Locate the cell with the specified text and output its [X, Y] center coordinate. 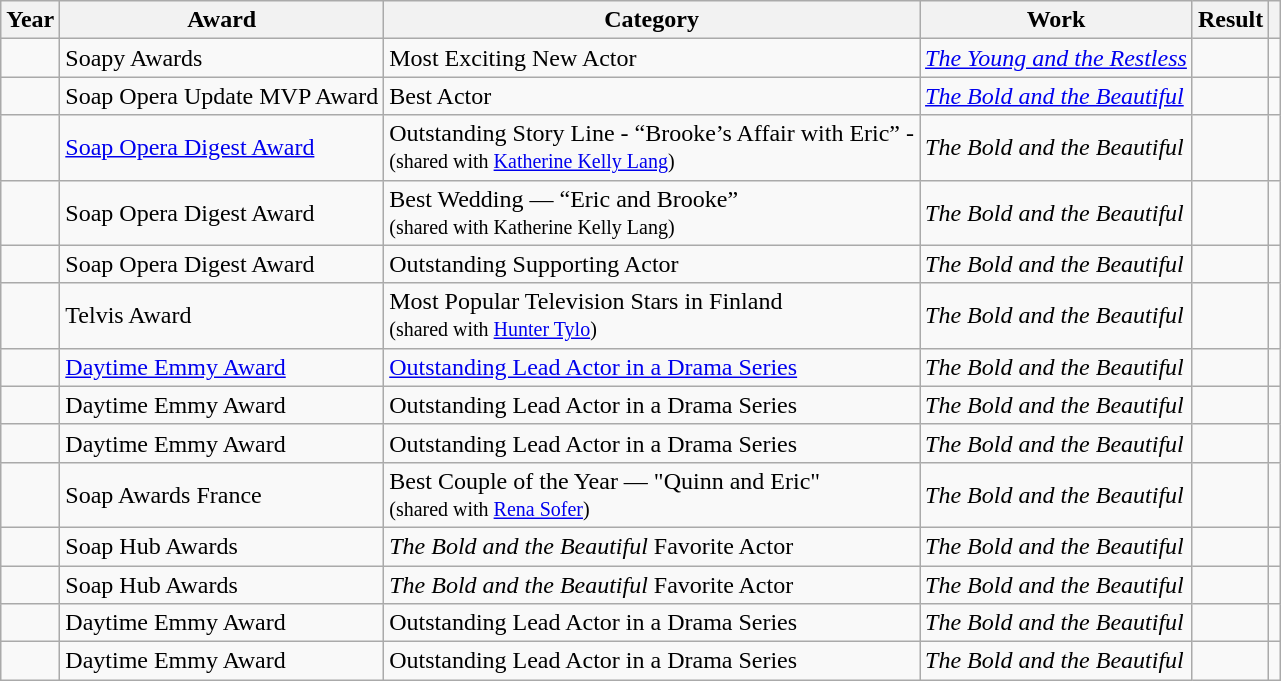
Soapy Awards [222, 58]
Soap Awards France [222, 494]
Best Couple of the Year — "Quinn and Eric" (shared with Rena Sofer) [652, 494]
Best Wedding — “Eric and Brooke” (shared with Katherine Kelly Lang) [652, 212]
Soap Opera Update MVP Award [222, 96]
Most Popular Television Stars in Finland (shared with Hunter Tylo) [652, 316]
Most Exciting New Actor [652, 58]
Work [1056, 20]
Award [222, 20]
Result [1230, 20]
Year [30, 20]
Best Actor [652, 96]
Outstanding Supporting Actor [652, 264]
Category [652, 20]
Telvis Award [222, 316]
The Young and the Restless [1056, 58]
Outstanding Story Line - “Brooke’s Affair with Eric” - (shared with Katherine Kelly Lang) [652, 148]
